Identify which cell holds the provided text, then report its (x, y) central coordinate. 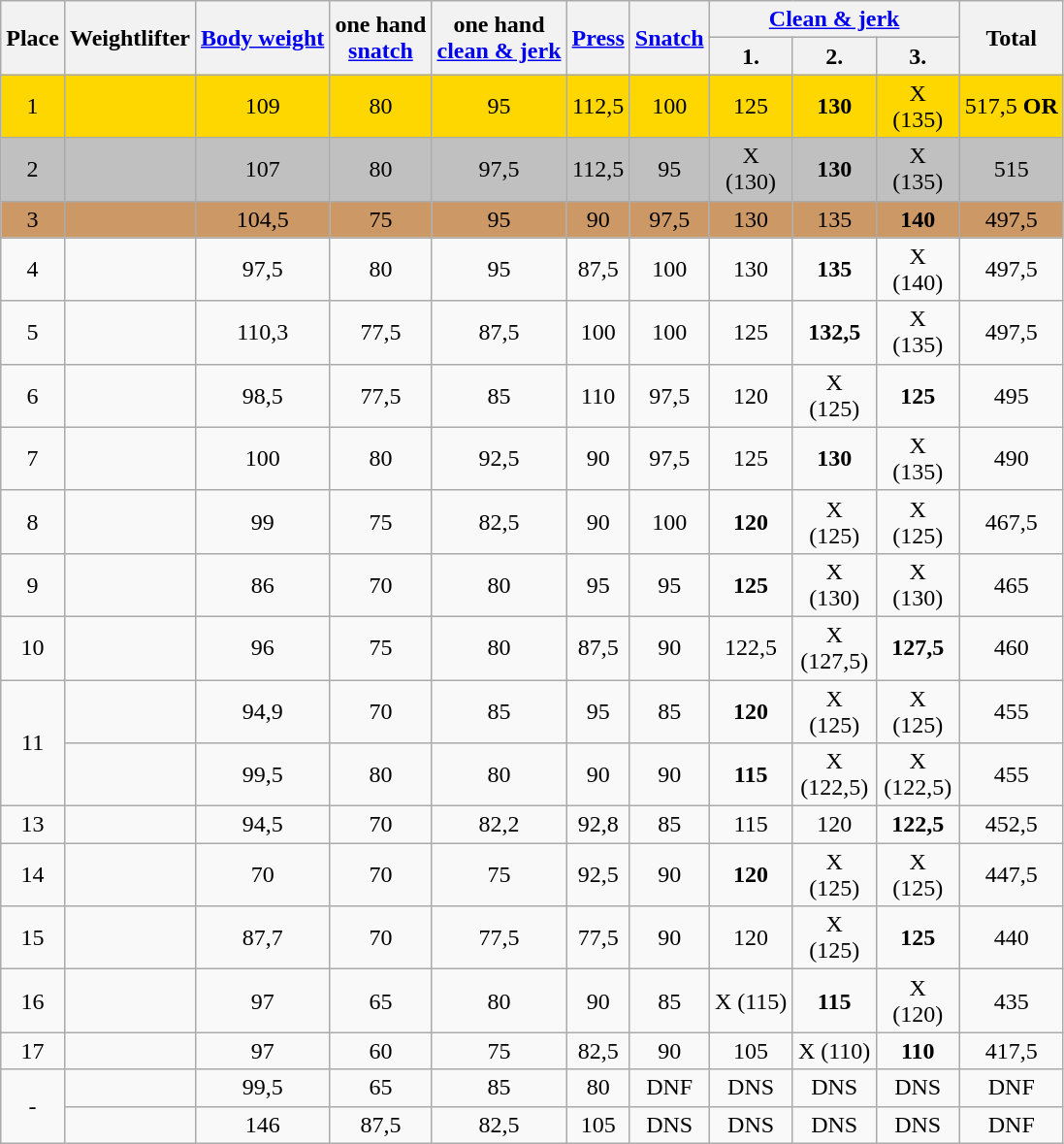
2. (834, 56)
4 (33, 270)
2 (33, 169)
98,5 (262, 396)
465 (1011, 584)
86 (262, 584)
Press (597, 38)
X (140) (918, 270)
1. (751, 56)
16 (33, 1001)
435 (1011, 1001)
17 (33, 1051)
110,3 (262, 332)
Total (1011, 38)
94,9 (262, 710)
99 (262, 522)
515 (1011, 169)
5 (33, 332)
6 (33, 396)
X (110) (834, 1051)
11 (33, 742)
495 (1011, 396)
Weightlifter (130, 38)
82,2 (499, 825)
10 (33, 648)
467,5 (1011, 522)
517,5 OR (1011, 107)
X (120) (918, 1001)
8 (33, 522)
417,5 (1011, 1051)
490 (1011, 458)
146 (262, 1125)
13 (33, 825)
127,5 (918, 648)
440 (1011, 937)
140 (918, 219)
447,5 (1011, 875)
132,5 (834, 332)
96 (262, 648)
7 (33, 458)
X (127,5) (834, 648)
1 (33, 107)
Place (33, 38)
109 (262, 107)
460 (1011, 648)
14 (33, 875)
452,5 (1011, 825)
60 (380, 1051)
107 (262, 169)
92,8 (597, 825)
X (115) (751, 1001)
3. (918, 56)
3 (33, 219)
87,7 (262, 937)
one handclean & jerk (499, 38)
104,5 (262, 219)
Clean & jerk (834, 19)
- (33, 1106)
94,5 (262, 825)
one handsnatch (380, 38)
Snatch (669, 38)
15 (33, 937)
Body weight (262, 38)
9 (33, 584)
